Provide the (X, Y) coordinate of the cell's center where the given text is located.  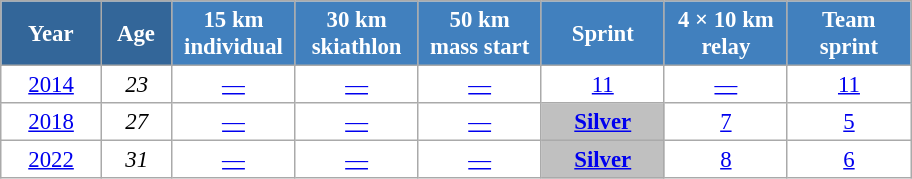
2018 (52, 122)
Age (136, 34)
30 km skiathlon (356, 34)
27 (136, 122)
Team sprint (848, 34)
50 km mass start (480, 34)
6 (848, 160)
2022 (52, 160)
7 (726, 122)
2014 (52, 85)
23 (136, 85)
Sprint (602, 34)
31 (136, 160)
4 × 10 km relay (726, 34)
5 (848, 122)
Year (52, 34)
8 (726, 160)
15 km individual (234, 34)
